Detect which cell encompasses the target text, then output its [X, Y] center coordinate. 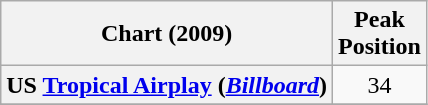
Peak Position [380, 34]
34 [380, 85]
Chart (2009) [167, 34]
US Tropical Airplay (Billboard) [167, 85]
